Extract the (x, y) coordinate from the center of the cell holding the provided text.  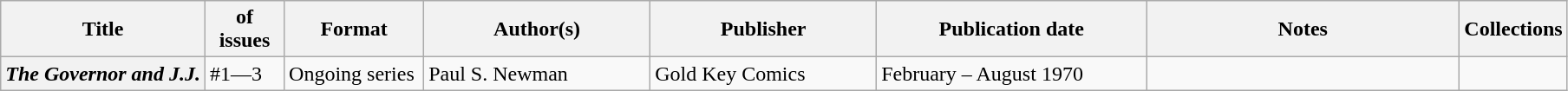
Publisher (763, 29)
Ongoing series (354, 74)
Format (354, 29)
The Governor and J.J. (103, 74)
of issues (245, 29)
Collections (1513, 29)
Notes (1303, 29)
February – August 1970 (1011, 74)
Title (103, 29)
Publication date (1011, 29)
#1—3 (245, 74)
Author(s) (538, 29)
Paul S. Newman (538, 74)
Gold Key Comics (763, 74)
